Extract the [X, Y] coordinate from the center of the cell holding the provided text.  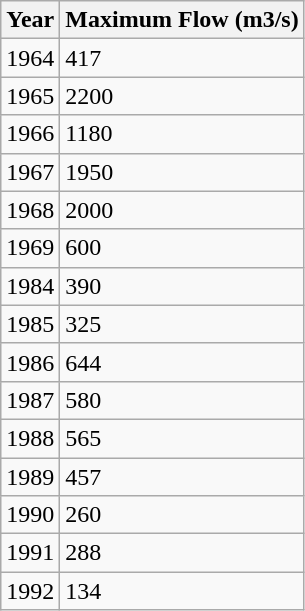
600 [182, 248]
390 [182, 286]
2200 [182, 96]
1991 [30, 553]
1985 [30, 324]
260 [182, 515]
288 [182, 553]
565 [182, 438]
1964 [30, 58]
580 [182, 400]
1967 [30, 172]
457 [182, 477]
1950 [182, 172]
1986 [30, 362]
1989 [30, 477]
1984 [30, 286]
Maximum Flow (m3/s) [182, 20]
1968 [30, 210]
2000 [182, 210]
Year [30, 20]
1990 [30, 515]
325 [182, 324]
1969 [30, 248]
1988 [30, 438]
1992 [30, 591]
1965 [30, 96]
134 [182, 591]
1180 [182, 134]
644 [182, 362]
1987 [30, 400]
417 [182, 58]
1966 [30, 134]
